Search for the cell housing the specified text and yield its [x, y] center coordinate. 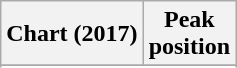
Peakposition [189, 34]
Chart (2017) [72, 34]
